Determine the (X, Y) coordinate at the center of the cell enclosing the given text.  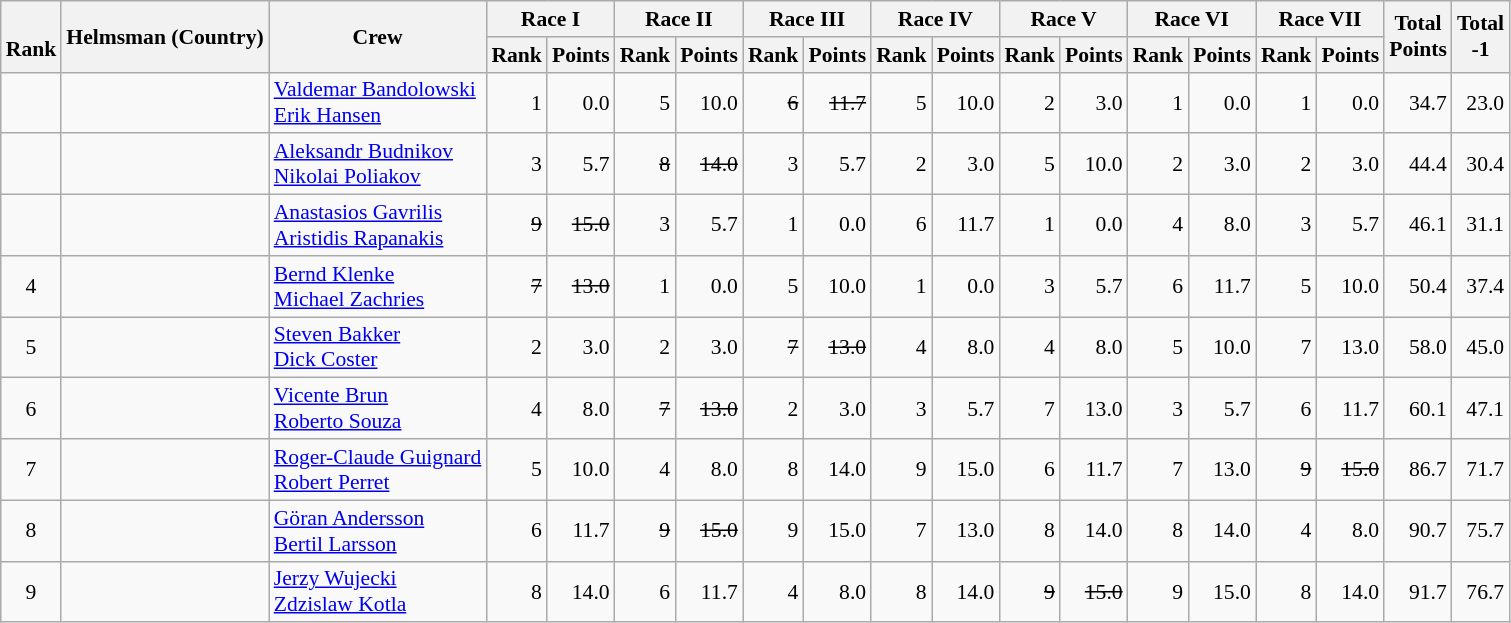
Total-1 (1480, 36)
Race IV (935, 19)
Göran Andersson Bertil Larsson (378, 530)
76.7 (1480, 592)
Race I (550, 19)
34.7 (1418, 102)
50.4 (1418, 286)
Race II (679, 19)
86.7 (1418, 470)
Race III (807, 19)
Race VII (1320, 19)
Roger-Claude Guignard Robert Perret (378, 470)
37.4 (1480, 286)
91.7 (1418, 592)
75.7 (1480, 530)
30.4 (1480, 164)
31.1 (1480, 226)
46.1 (1418, 226)
23.0 (1480, 102)
Jerzy Wujecki Zdzislaw Kotla (378, 592)
Total Points (1418, 36)
44.4 (1418, 164)
Steven Bakker Dick Coster (378, 348)
58.0 (1418, 348)
71.7 (1480, 470)
Aleksandr Budnikov Nikolai Poliakov (378, 164)
90.7 (1418, 530)
Helmsman (Country) (164, 36)
Race V (1063, 19)
Bernd Klenke Michael Zachries (378, 286)
Vicente Brun Roberto Souza (378, 408)
Crew (378, 36)
45.0 (1480, 348)
47.1 (1480, 408)
Race VI (1192, 19)
Anastasios Gavrilis Aristidis Rapanakis (378, 226)
60.1 (1418, 408)
Valdemar Bandolowski Erik Hansen (378, 102)
